Extract the [x, y] coordinate from the center of the cell holding the provided text.  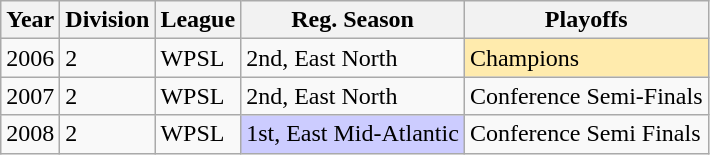
Champions [586, 58]
Reg. Season [353, 20]
Conference Semi-Finals [586, 96]
2007 [30, 96]
2008 [30, 134]
Year [30, 20]
Conference Semi Finals [586, 134]
1st, East Mid-Atlantic [353, 134]
Division [108, 20]
League [198, 20]
2006 [30, 58]
Playoffs [586, 20]
